Detect which cell encompasses the target text, then output its [X, Y] center coordinate. 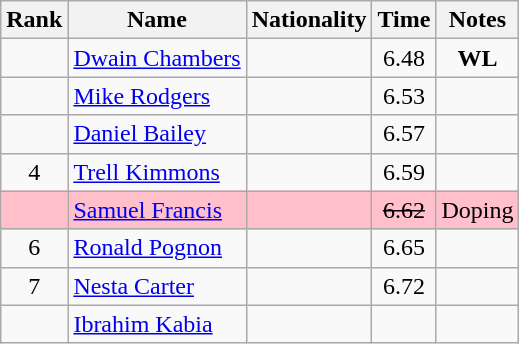
Rank [34, 20]
Ibrahim Kabia [157, 324]
Daniel Bailey [157, 134]
Dwain Chambers [157, 58]
4 [34, 172]
Trell Kimmons [157, 172]
Nesta Carter [157, 286]
Doping [478, 210]
Notes [478, 20]
Name [157, 20]
7 [34, 286]
6.65 [404, 248]
6.48 [404, 58]
Samuel Francis [157, 210]
6.72 [404, 286]
6 [34, 248]
Mike Rodgers [157, 96]
Time [404, 20]
WL [478, 58]
6.59 [404, 172]
6.53 [404, 96]
6.57 [404, 134]
Ronald Pognon [157, 248]
6.62 [404, 210]
Nationality [309, 20]
